Find where the given text appears and provide that cell's center as [X, Y] coordinate. 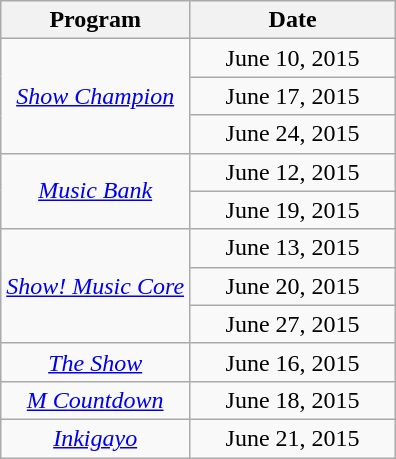
June 12, 2015 [293, 172]
M Countdown [96, 400]
June 18, 2015 [293, 400]
Show! Music Core [96, 286]
June 24, 2015 [293, 134]
The Show [96, 362]
Show Champion [96, 96]
June 10, 2015 [293, 58]
Music Bank [96, 191]
Program [96, 20]
June 21, 2015 [293, 438]
June 13, 2015 [293, 248]
Inkigayo [96, 438]
June 27, 2015 [293, 324]
June 19, 2015 [293, 210]
Date [293, 20]
June 17, 2015 [293, 96]
June 20, 2015 [293, 286]
June 16, 2015 [293, 362]
